Provide the [x, y] coordinate of the cell's center where the given text is located.  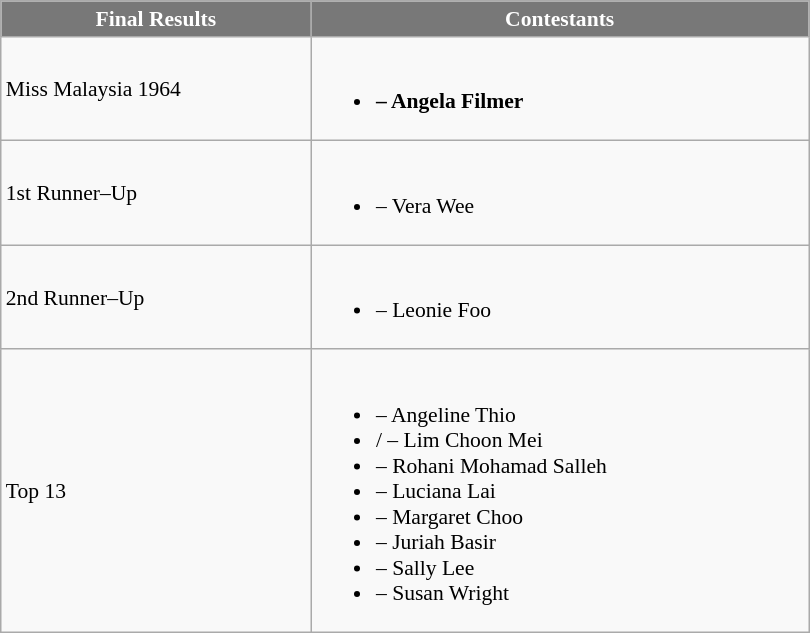
Miss Malaysia 1964 [156, 89]
– Vera Wee [560, 193]
Contestants [560, 19]
2nd Runner–Up [156, 297]
– Angeline Thio/ – Lim Choon Mei – Rohani Mohamad Salleh – Luciana Lai – Margaret Choo – Juriah Basir – Sally Lee – Susan Wright [560, 492]
Top 13 [156, 492]
1st Runner–Up [156, 193]
– Angela Filmer [560, 89]
Final Results [156, 19]
– Leonie Foo [560, 297]
